Pinpoint the cell where the given text exists, returning its [x, y] midpoint coordinate. 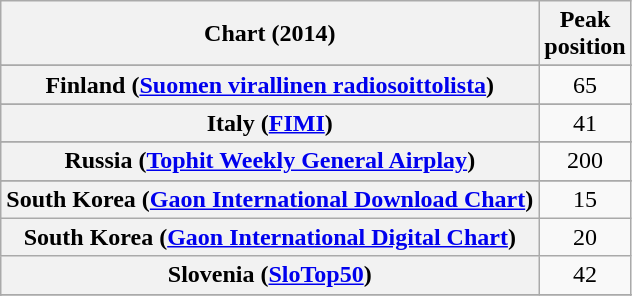
Italy (FIMI) [270, 123]
Chart (2014) [270, 34]
65 [585, 85]
South Korea (Gaon International Digital Chart) [270, 237]
South Korea (Gaon International Download Chart) [270, 199]
42 [585, 275]
15 [585, 199]
200 [585, 161]
Russia (Tophit Weekly General Airplay) [270, 161]
20 [585, 237]
Peakposition [585, 34]
Finland (Suomen virallinen radiosoittolista) [270, 85]
Slovenia (SloTop50) [270, 275]
41 [585, 123]
